Find where the given text appears and provide that cell's center as [X, Y] coordinate. 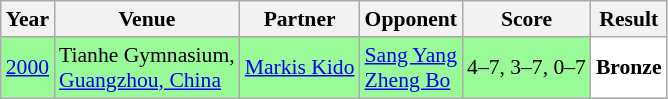
Sang Yang Zheng Bo [412, 68]
Venue [147, 19]
Partner [300, 19]
Markis Kido [300, 68]
2000 [28, 68]
Year [28, 19]
Score [526, 19]
Result [629, 19]
4–7, 3–7, 0–7 [526, 68]
Opponent [412, 19]
Bronze [629, 68]
Tianhe Gymnasium,Guangzhou, China [147, 68]
